From the cell containing the given text, extract its center point as (X, Y) coordinate. 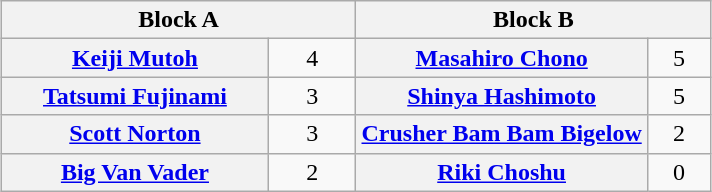
Block B (534, 20)
Riki Choshu (502, 172)
Scott Norton (135, 134)
Big Van Vader (135, 172)
Block A (178, 20)
Tatsumi Fujinami (135, 96)
0 (679, 172)
Shinya Hashimoto (502, 96)
Crusher Bam Bam Bigelow (502, 134)
4 (312, 58)
Keiji Mutoh (135, 58)
Masahiro Chono (502, 58)
